Capture the cell that displays the provided text and extract its (x, y) central coordinate. 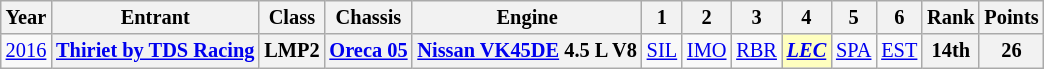
26 (1011, 51)
RBR (756, 51)
Chassis (368, 17)
Rank (950, 17)
Engine (526, 17)
EST (899, 51)
Thiriet by TDS Racing (155, 51)
Nissan VK45DE 4.5 L V8 (526, 51)
5 (854, 17)
LMP2 (292, 51)
2016 (26, 51)
LEC (806, 51)
Points (1011, 17)
4 (806, 17)
IMO (706, 51)
6 (899, 17)
SPA (854, 51)
1 (662, 17)
SIL (662, 51)
Class (292, 17)
3 (756, 17)
14th (950, 51)
Oreca 05 (368, 51)
Year (26, 17)
Entrant (155, 17)
2 (706, 17)
